Locate the cell with the specified text and output its [x, y] center coordinate. 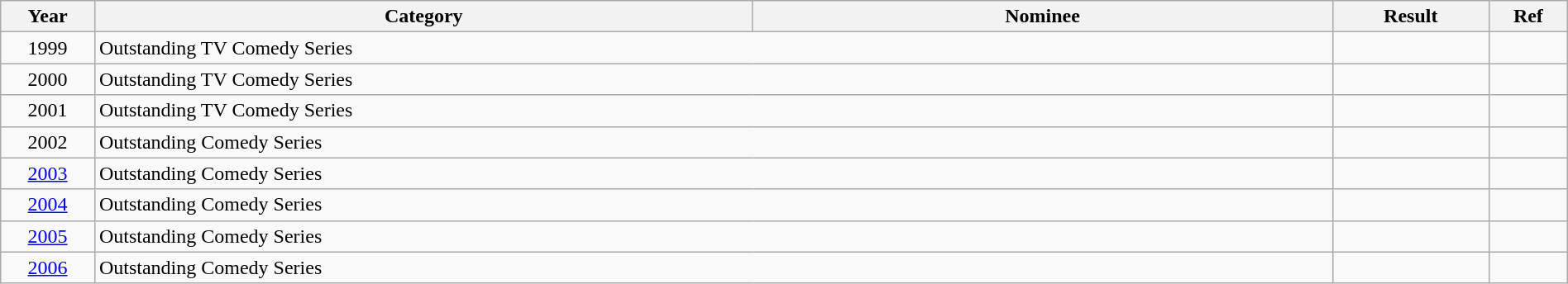
1999 [48, 48]
Nominee [1042, 17]
2005 [48, 236]
2001 [48, 111]
Result [1411, 17]
2004 [48, 205]
2006 [48, 267]
2003 [48, 173]
2000 [48, 79]
Ref [1528, 17]
Category [423, 17]
Year [48, 17]
2002 [48, 142]
